Identify which cell holds the provided text, then report its [X, Y] central coordinate. 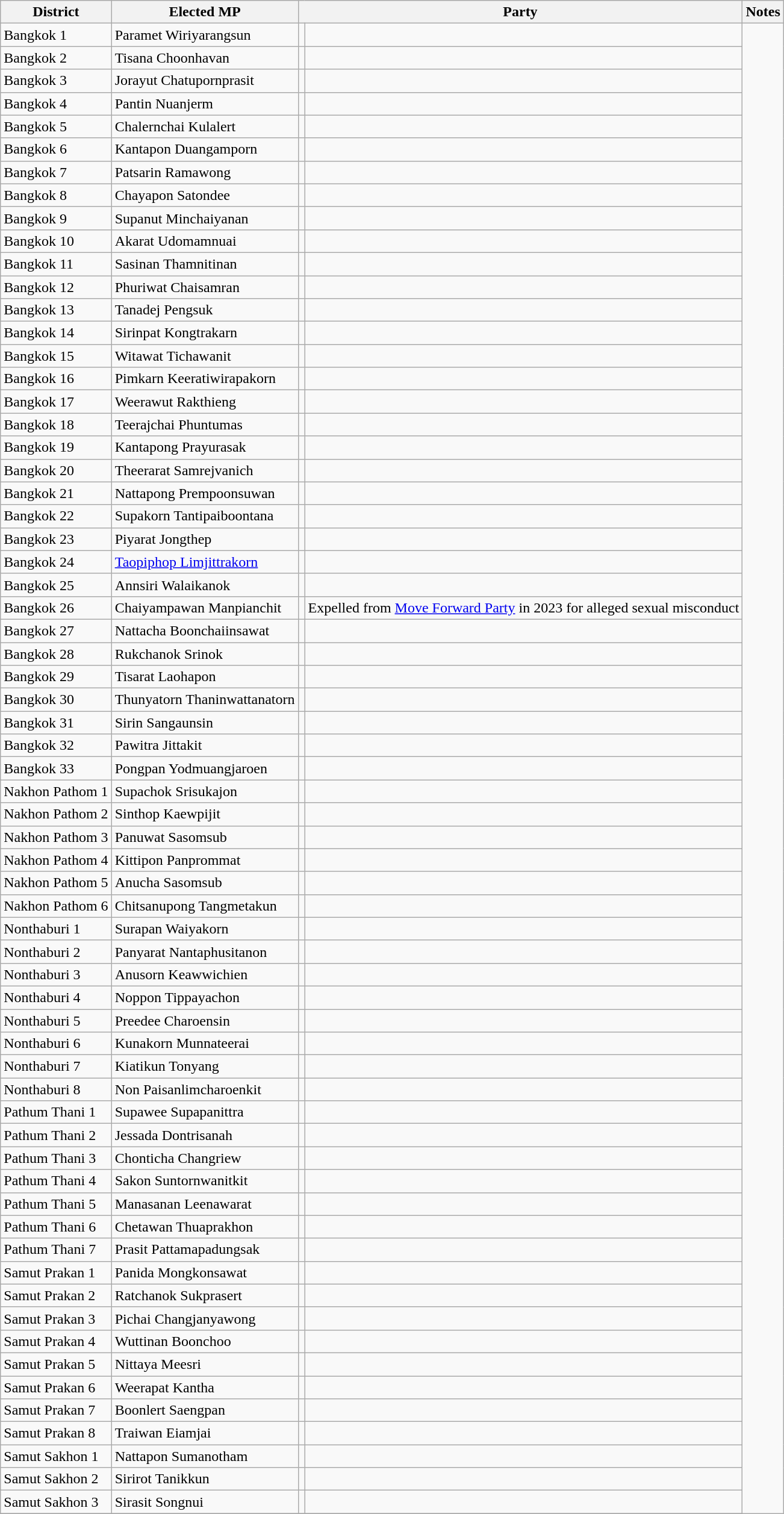
Preedee Charoensin [205, 1021]
Bangkok 23 [56, 539]
Pathum Thani 7 [56, 1250]
Paramet Wiriyarangsun [205, 35]
Nakhon Pathom 5 [56, 883]
Panyarat Nantaphusitanon [205, 952]
Bangkok 10 [56, 241]
Samut Prakan 5 [56, 1364]
Nonthaburi 8 [56, 1089]
Bangkok 28 [56, 653]
Bangkok 18 [56, 425]
Non Paisanlimcharoenkit [205, 1089]
Kiatikun Tonyang [205, 1067]
Kittipon Panprommat [205, 860]
Pathum Thani 1 [56, 1112]
Party [520, 12]
Kantapong Prayurasak [205, 447]
Kunakorn Munnateerai [205, 1044]
Bangkok 15 [56, 356]
Samut Prakan 8 [56, 1433]
Weerawut Rakthieng [205, 402]
Bangkok 27 [56, 631]
Pimkarn Keeratiwirapakorn [205, 379]
Bangkok 8 [56, 195]
Bangkok 17 [56, 402]
Sasinan Thamnitinan [205, 264]
Bangkok 12 [56, 287]
Bangkok 21 [56, 493]
Samut Prakan 1 [56, 1273]
Nakhon Pathom 3 [56, 837]
Bangkok 13 [56, 310]
Pathum Thani 4 [56, 1181]
Supakorn Tantipaiboontana [205, 516]
Samut Prakan 7 [56, 1410]
Pichai Changjanyawong [205, 1318]
Thunyatorn Thaninwattanatorn [205, 700]
Supachok Srisukajon [205, 791]
Bangkok 24 [56, 562]
Ratchanok Sukprasert [205, 1295]
Wuttinan Boonchoo [205, 1341]
Chonticha Changriew [205, 1158]
Elected MP [205, 12]
Nonthaburi 5 [56, 1021]
Sirin Sangaunsin [205, 723]
Bangkok 25 [56, 585]
Chalernchai Kulalert [205, 126]
Tanadej Pengsuk [205, 310]
Nattacha Boonchaiinsawat [205, 631]
Noppon Tippayachon [205, 997]
Samut Sakhon 2 [56, 1479]
Bangkok 26 [56, 608]
Nonthaburi 2 [56, 952]
Annsiri Walaikanok [205, 585]
Bangkok 14 [56, 333]
Chetawan Thuaprakhon [205, 1227]
Sirasit Songnui [205, 1502]
Samut Prakan 3 [56, 1318]
Teerajchai Phuntumas [205, 425]
Taopiphop Limjittrakorn [205, 562]
Piyarat Jongthep [205, 539]
Prasit Pattamapadungsak [205, 1250]
Bangkok 3 [56, 81]
Bangkok 22 [56, 516]
Nattapong Prempoonsuwan [205, 493]
Bangkok 29 [56, 677]
Sakon Suntornwanitkit [205, 1181]
Nonthaburi 1 [56, 929]
Jessada Dontrisanah [205, 1135]
Samut Sakhon 1 [56, 1456]
Nonthaburi 4 [56, 997]
Jorayut Chatupornprasit [205, 81]
Samut Prakan 2 [56, 1295]
Nonthaburi 6 [56, 1044]
Nakhon Pathom 6 [56, 906]
Nakhon Pathom 2 [56, 814]
Bangkok 1 [56, 35]
Surapan Waiyakorn [205, 929]
Panuwat Sasomsub [205, 837]
Boonlert Saengpan [205, 1410]
Nittaya Meesri [205, 1364]
Nattapon Sumanotham [205, 1456]
Pathum Thani 5 [56, 1204]
Bangkok 6 [56, 149]
Bangkok 4 [56, 104]
Bangkok 5 [56, 126]
Pongpan Yodmuangjaroen [205, 768]
Bangkok 11 [56, 264]
Tisana Choonhavan [205, 58]
Pawitra Jittakit [205, 746]
Supawee Supapanittra [205, 1112]
Chayapon Satondee [205, 195]
Traiwan Eiamjai [205, 1433]
District [56, 12]
Supanut Minchaiyanan [205, 218]
Nakhon Pathom 4 [56, 860]
Nonthaburi 3 [56, 974]
Bangkok 19 [56, 447]
Pathum Thani 2 [56, 1135]
Phuriwat Chaisamran [205, 287]
Samut Prakan 4 [56, 1341]
Panida Mongkonsawat [205, 1273]
Bangkok 2 [56, 58]
Kantapon Duangamporn [205, 149]
Tisarat Laohapon [205, 677]
Anusorn Keawwichien [205, 974]
Bangkok 9 [56, 218]
Sirinpat Kongtrakarn [205, 333]
Bangkok 33 [56, 768]
Bangkok 32 [56, 746]
Akarat Udomamnuai [205, 241]
Expelled from Move Forward Party in 2023 for alleged sexual misconduct [524, 608]
Notes [763, 12]
Chitsanupong Tangmetakun [205, 906]
Bangkok 20 [56, 470]
Witawat Tichawanit [205, 356]
Weerapat Kantha [205, 1387]
Samut Prakan 6 [56, 1387]
Sirirot Tanikkun [205, 1479]
Patsarin Ramawong [205, 172]
Nakhon Pathom 1 [56, 791]
Theerarat Samrejvanich [205, 470]
Bangkok 7 [56, 172]
Bangkok 31 [56, 723]
Samut Sakhon 3 [56, 1502]
Sinthop Kaewpijit [205, 814]
Rukchanok Srinok [205, 653]
Pathum Thani 3 [56, 1158]
Manasanan Leenawarat [205, 1204]
Bangkok 30 [56, 700]
Anucha Sasomsub [205, 883]
Pantin Nuanjerm [205, 104]
Chaiyampawan Manpianchit [205, 608]
Nonthaburi 7 [56, 1067]
Pathum Thani 6 [56, 1227]
Bangkok 16 [56, 379]
